Return the (x, y) coordinate for the center point of the cell that contains the specified text.  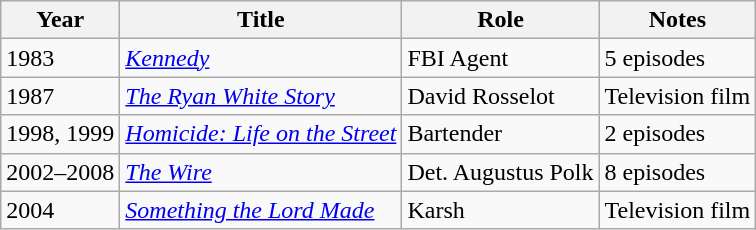
FBI Agent (500, 58)
Bartender (500, 134)
1987 (60, 96)
5 episodes (678, 58)
2004 (60, 210)
2002–2008 (60, 172)
Something the Lord Made (261, 210)
Year (60, 20)
Kennedy (261, 58)
The Ryan White Story (261, 96)
1983 (60, 58)
Role (500, 20)
Title (261, 20)
David Rosselot (500, 96)
The Wire (261, 172)
1998, 1999 (60, 134)
Notes (678, 20)
Karsh (500, 210)
Homicide: Life on the Street (261, 134)
Det. Augustus Polk (500, 172)
8 episodes (678, 172)
2 episodes (678, 134)
